Find where the given text appears and provide that cell's center as [X, Y] coordinate. 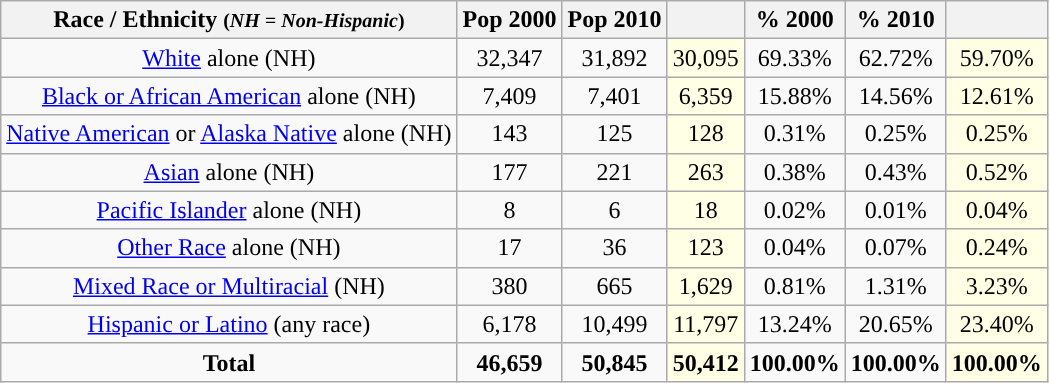
46,659 [510, 362]
10,499 [614, 324]
0.52% [996, 172]
17 [510, 248]
36 [614, 248]
Asian alone (NH) [229, 172]
1.31% [896, 286]
% 2010 [896, 20]
0.02% [794, 210]
0.07% [896, 248]
0.24% [996, 248]
13.24% [794, 324]
50,412 [706, 362]
Other Race alone (NH) [229, 248]
123 [706, 248]
8 [510, 210]
Pacific Islander alone (NH) [229, 210]
59.70% [996, 58]
15.88% [794, 96]
12.61% [996, 96]
69.33% [794, 58]
30,095 [706, 58]
Pop 2010 [614, 20]
6,359 [706, 96]
6 [614, 210]
% 2000 [794, 20]
50,845 [614, 362]
Native American or Alaska Native alone (NH) [229, 134]
0.31% [794, 134]
Black or African American alone (NH) [229, 96]
32,347 [510, 58]
3.23% [996, 286]
1,629 [706, 286]
125 [614, 134]
128 [706, 134]
7,401 [614, 96]
221 [614, 172]
380 [510, 286]
0.81% [794, 286]
62.72% [896, 58]
6,178 [510, 324]
Total [229, 362]
0.43% [896, 172]
18 [706, 210]
7,409 [510, 96]
143 [510, 134]
White alone (NH) [229, 58]
11,797 [706, 324]
31,892 [614, 58]
0.01% [896, 210]
263 [706, 172]
0.38% [794, 172]
665 [614, 286]
14.56% [896, 96]
Hispanic or Latino (any race) [229, 324]
Pop 2000 [510, 20]
177 [510, 172]
Race / Ethnicity (NH = Non-Hispanic) [229, 20]
20.65% [896, 324]
Mixed Race or Multiracial (NH) [229, 286]
23.40% [996, 324]
